Return [X, Y] of the center of cell containing provided text 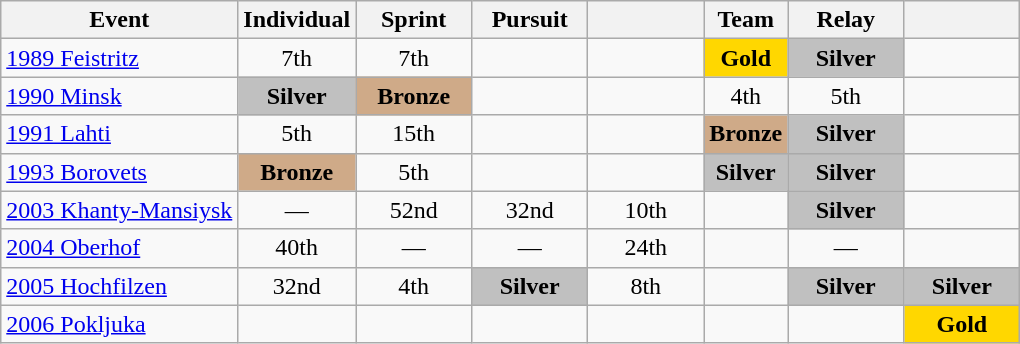
2003 Khanty-Mansiysk [120, 210]
Team [746, 20]
15th [414, 134]
1993 Borovets [120, 172]
Individual [297, 20]
24th [646, 248]
52nd [414, 210]
10th [646, 210]
Relay [846, 20]
8th [646, 286]
Sprint [414, 20]
Pursuit [530, 20]
2006 Pokljuka [120, 324]
Event [120, 20]
2005 Hochfilzen [120, 286]
1989 Feistritz [120, 58]
1991 Lahti [120, 134]
1990 Minsk [120, 96]
2004 Oberhof [120, 248]
40th [297, 248]
